Identify which cell holds the provided text, then report its [x, y] central coordinate. 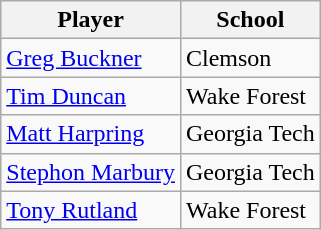
School [250, 20]
Greg Buckner [91, 58]
Matt Harpring [91, 134]
Player [91, 20]
Clemson [250, 58]
Tim Duncan [91, 96]
Tony Rutland [91, 210]
Stephon Marbury [91, 172]
